Scan for the cell matching the given text and deliver its (X, Y) coordinate at center. 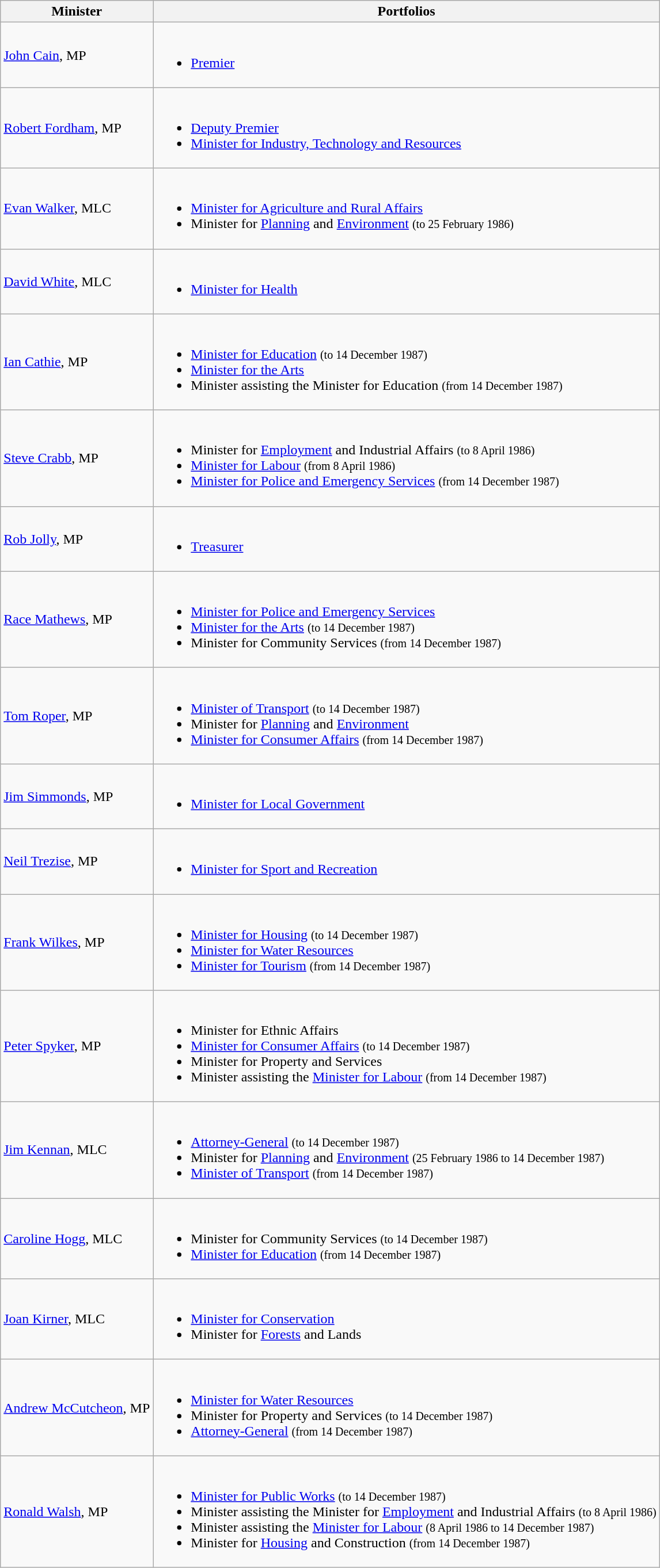
Minister of Transport (to 14 December 1987)Minister for Planning and EnvironmentMinister for Consumer Affairs (from 14 December 1987) (407, 715)
Treasurer (407, 539)
Minister (77, 12)
Minister for Sport and Recreation (407, 861)
Minister for Police and Emergency ServicesMinister for the Arts (to 14 December 1987)Minister for Community Services (from 14 December 1987) (407, 620)
Frank Wilkes, MP (77, 942)
Tom Roper, MP (77, 715)
Premier (407, 55)
Andrew McCutcheon, MP (77, 1407)
Rob Jolly, MP (77, 539)
Race Mathews, MP (77, 620)
Ronald Walsh, MP (77, 1512)
Evan Walker, MLC (77, 208)
Minister for Community Services (to 14 December 1987)Minister for Education (from 14 December 1987) (407, 1239)
Joan Kirner, MLC (77, 1319)
Jim Simmonds, MP (77, 796)
Ian Cathie, MP (77, 362)
David White, MLC (77, 281)
Minister for Agriculture and Rural AffairsMinister for Planning and Environment (to 25 February 1986) (407, 208)
Minister for ConservationMinister for Forests and Lands (407, 1319)
Robert Fordham, MP (77, 128)
Portfolios (407, 12)
Minister for Water ResourcesMinister for Property and Services (to 14 December 1987)Attorney-General (from 14 December 1987) (407, 1407)
Minister for Health (407, 281)
Minister for Education (to 14 December 1987)Minister for the ArtsMinister assisting the Minister for Education (from 14 December 1987) (407, 362)
Minister for Local Government (407, 796)
John Cain, MP (77, 55)
Minister for Housing (to 14 December 1987)Minister for Water ResourcesMinister for Tourism (from 14 December 1987) (407, 942)
Steve Crabb, MP (77, 458)
Peter Spyker, MP (77, 1046)
Caroline Hogg, MLC (77, 1239)
Deputy PremierMinister for Industry, Technology and Resources (407, 128)
Jim Kennan, MLC (77, 1151)
Neil Trezise, MP (77, 861)
